Detect which cell encompasses the target text, then output its (X, Y) center coordinate. 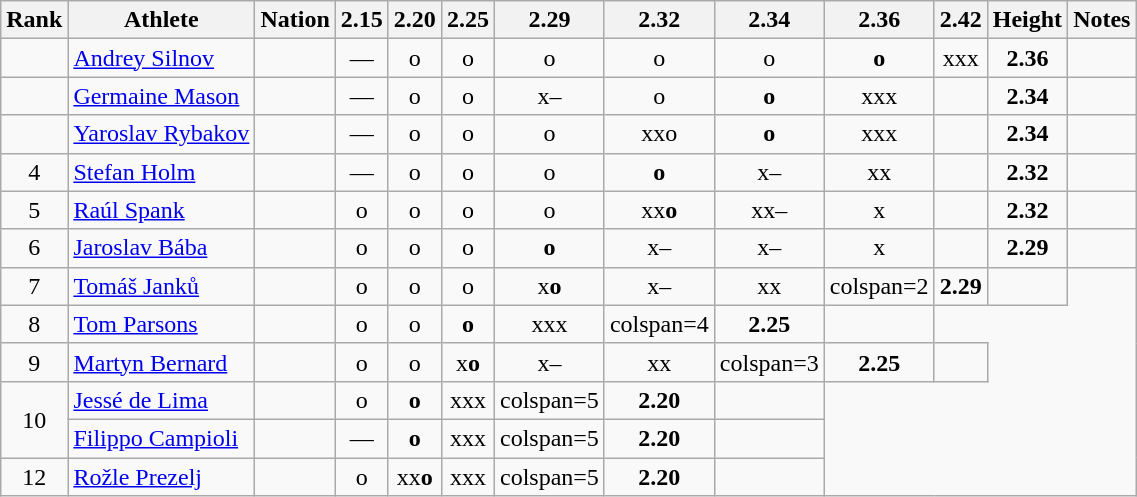
Athlete (162, 20)
8 (34, 324)
9 (34, 362)
Rank (34, 20)
colspan=4 (659, 324)
Stefan Holm (162, 172)
Raúl Spank (162, 210)
Andrey Silnov (162, 58)
colspan=2 (879, 286)
Notes (1102, 20)
Martyn Bernard (162, 362)
Filippo Campioli (162, 438)
10 (34, 419)
Germaine Mason (162, 96)
Jessé de Lima (162, 400)
12 (34, 477)
Tomáš Janků (162, 286)
2.42 (960, 20)
5 (34, 210)
Rožle Prezelj (162, 477)
Yaroslav Rybakov (162, 134)
Jaroslav Bába (162, 248)
4 (34, 172)
Height (1027, 20)
colspan=3 (769, 362)
7 (34, 286)
Nation (295, 20)
Tom Parsons (162, 324)
2.15 (362, 20)
6 (34, 248)
xx– (769, 210)
